Search for the cell housing the specified text and yield its (X, Y) center coordinate. 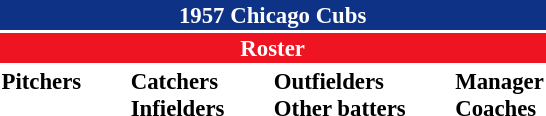
1957 Chicago Cubs (272, 15)
Roster (272, 48)
